Output the (x, y) coordinate of the center of the cell containing the given text.  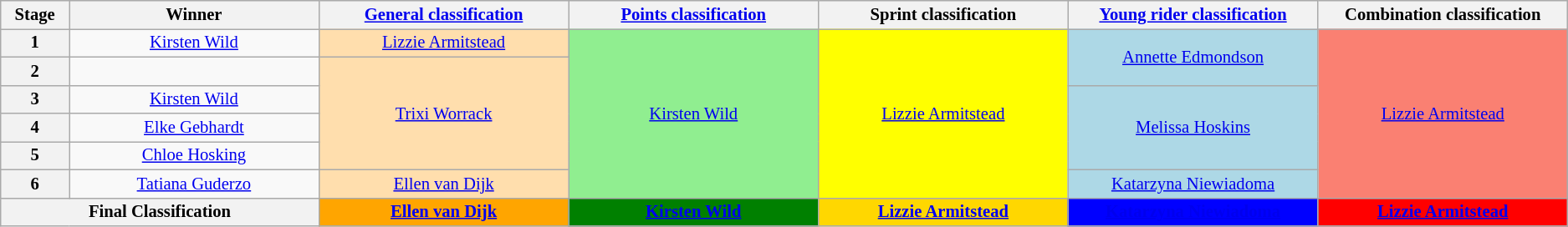
Points classification (694, 14)
6 (35, 184)
Tatiana Guderzo (194, 184)
3 (35, 99)
2 (35, 71)
Stage (35, 14)
Chloe Hosking (194, 155)
Elke Gebhardt (194, 128)
4 (35, 128)
Trixi Worrack (443, 113)
Young rider classification (1193, 14)
Melissa Hoskins (1193, 127)
Sprint classification (943, 14)
Final Classification (160, 212)
1 (35, 43)
General classification (443, 14)
Winner (194, 14)
5 (35, 155)
Annette Edmondson (1193, 57)
Combination classification (1443, 14)
